Extract the (x, y) coordinate from the center of the cell holding the provided text.  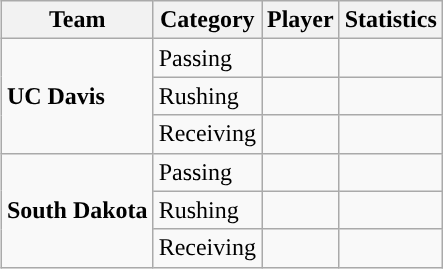
Statistics (390, 20)
South Dakota (77, 210)
UC Davis (77, 96)
Player (301, 20)
Team (77, 20)
Category (207, 20)
